Extract the [X, Y] coordinate from the center of the cell holding the provided text.  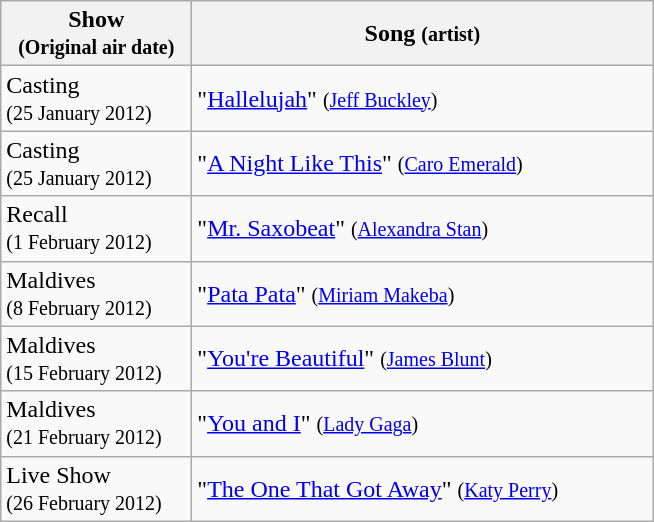
Recall(1 February 2012) [96, 228]
Maldives (15 February 2012) [96, 358]
Show(Original air date) [96, 34]
Song (artist) [422, 34]
"You and I" (Lady Gaga) [422, 424]
"A Night Like This" (Caro Emerald) [422, 164]
"You're Beautiful" (James Blunt) [422, 358]
"Pata Pata" (Miriam Makeba) [422, 294]
"Hallelujah" (Jeff Buckley) [422, 98]
Maldives (8 February 2012) [96, 294]
"The One That Got Away" (Katy Perry) [422, 488]
"Mr. Saxobeat" (Alexandra Stan) [422, 228]
Maldives (21 February 2012) [96, 424]
Live Show(26 February 2012) [96, 488]
